Detect which cell encompasses the target text, then output its [X, Y] center coordinate. 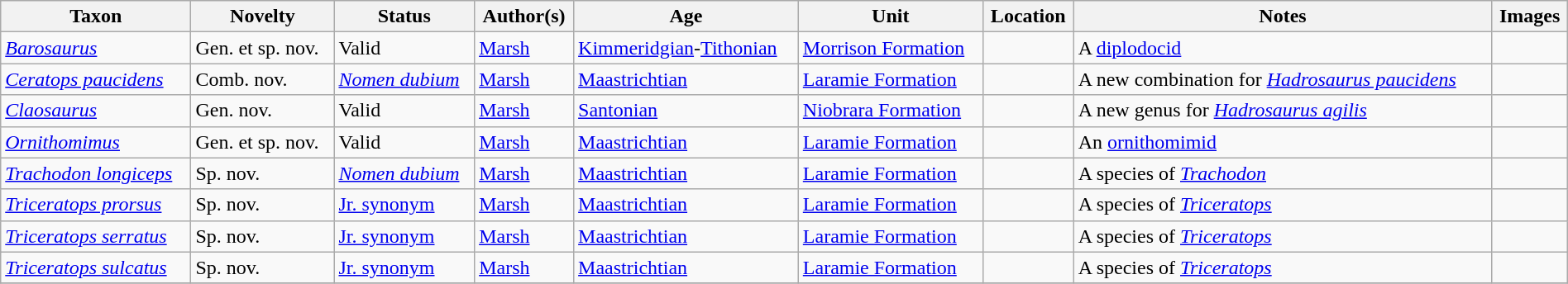
A diplodocid [1283, 48]
An ornithomimid [1283, 142]
Images [1530, 17]
Unit [890, 17]
Trachodon longiceps [96, 173]
Morrison Formation [890, 48]
Kimmeridgian-Tithonian [686, 48]
A new combination for Hadrosaurus paucidens [1283, 79]
Location [1028, 17]
Age [686, 17]
Author(s) [524, 17]
Status [404, 17]
Barosaurus [96, 48]
Novelty [263, 17]
A species of Trachodon [1283, 173]
Claosaurus [96, 111]
Triceratops sulcatus [96, 267]
Taxon [96, 17]
Santonian [686, 111]
Notes [1283, 17]
Gen. nov. [263, 111]
Ornithomimus [96, 142]
Triceratops serratus [96, 236]
Ceratops paucidens [96, 79]
Triceratops prorsus [96, 205]
Comb. nov. [263, 79]
Niobrara Formation [890, 111]
A new genus for Hadrosaurus agilis [1283, 111]
